Provide the [X, Y] coordinate of the cell's center where the given text is located.  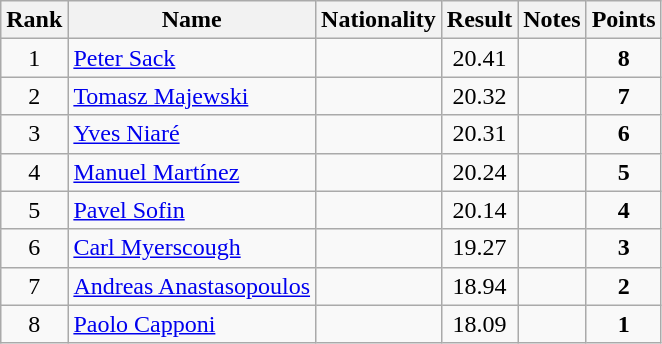
Tomasz Majewski [192, 96]
Carl Myerscough [192, 248]
Points [624, 20]
Manuel Martínez [192, 172]
20.24 [479, 172]
Notes [552, 20]
Rank [34, 20]
Peter Sack [192, 58]
18.94 [479, 286]
19.27 [479, 248]
20.41 [479, 58]
Paolo Capponi [192, 324]
20.32 [479, 96]
18.09 [479, 324]
Result [479, 20]
Yves Niaré [192, 134]
Andreas Anastasopoulos [192, 286]
20.31 [479, 134]
Nationality [379, 20]
Pavel Sofin [192, 210]
20.14 [479, 210]
Name [192, 20]
